For the text-containing cell, return its midpoint in [x, y] coordinate format. 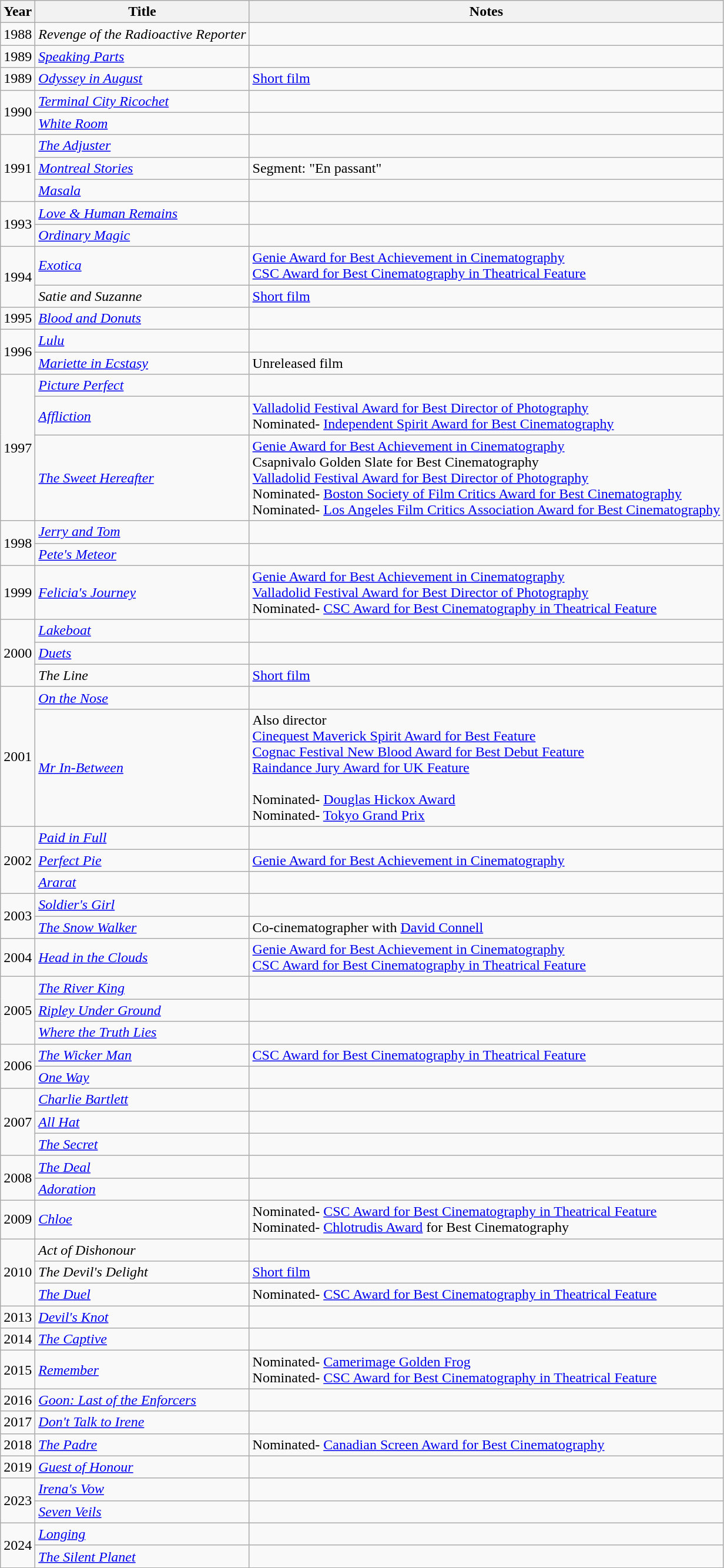
The River King [142, 988]
Guest of Honour [142, 1467]
Where the Truth Lies [142, 1033]
2000 [18, 653]
Odyssey in August [142, 79]
Felicia's Journey [142, 592]
Segment: "En passant" [487, 168]
Remember [142, 1369]
CSC Award for Best Cinematography in Theatrical Feature [487, 1055]
Montreal Stories [142, 168]
1991 [18, 168]
Mariette in Ecstasy [142, 363]
2002 [18, 860]
2014 [18, 1339]
Exotica [142, 266]
Jerry and Tom [142, 532]
Revenge of the Radioactive Reporter [142, 34]
Adoration [142, 1189]
2001 [18, 756]
Blood and Donuts [142, 319]
2023 [18, 1500]
Nominated- CSC Award for Best Cinematography in Theatrical FeatureNominated- Chlotrudis Award for Best Cinematography [487, 1219]
Nominated- CSC Award for Best Cinematography in Theatrical Feature [487, 1295]
Ordinary Magic [142, 235]
White Room [142, 123]
2005 [18, 1010]
Title [142, 12]
Year [18, 12]
The Padre [142, 1445]
Irena's Vow [142, 1489]
The Deal [142, 1167]
Charlie Bartlett [142, 1100]
Genie Award for Best Achievement in Cinematography [487, 860]
Paid in Full [142, 837]
The Duel [142, 1295]
The Line [142, 675]
1988 [18, 34]
Act of Dishonour [142, 1250]
2015 [18, 1369]
2013 [18, 1317]
Mr In-Between [142, 768]
Ripley Under Ground [142, 1010]
Masala [142, 190]
Ararat [142, 883]
Notes [487, 12]
2024 [18, 1545]
Pete's Meteor [142, 554]
Co-cinematographer with David Connell [487, 927]
Goon: Last of the Enforcers [142, 1400]
Duets [142, 653]
The Captive [142, 1339]
Unreleased film [487, 363]
On the Nose [142, 698]
2016 [18, 1400]
Terminal City Ricochet [142, 101]
Picture Perfect [142, 386]
All Hat [142, 1122]
Longing [142, 1534]
The Secret [142, 1144]
Satie and Suzanne [142, 296]
2008 [18, 1178]
Head in the Clouds [142, 958]
Love & Human Remains [142, 213]
2010 [18, 1272]
Valladolid Festival Award for Best Director of PhotographyNominated- Independent Spirit Award for Best Cinematography [487, 416]
The Silent Planet [142, 1556]
The Sweet Hereafter [142, 478]
Seven Veils [142, 1512]
One Way [142, 1077]
2004 [18, 958]
Nominated- Camerimage Golden FrogNominated- CSC Award for Best Cinematography in Theatrical Feature [487, 1369]
1990 [18, 112]
Lakeboat [142, 631]
1994 [18, 276]
Affliction [142, 416]
1998 [18, 543]
2018 [18, 1445]
Speaking Parts [142, 56]
2017 [18, 1422]
Soldier's Girl [142, 905]
1999 [18, 592]
The Snow Walker [142, 927]
2019 [18, 1467]
2009 [18, 1219]
2003 [18, 916]
1993 [18, 224]
1996 [18, 352]
2007 [18, 1122]
Nominated- Canadian Screen Award for Best Cinematography [487, 1445]
The Adjuster [142, 146]
The Wicker Man [142, 1055]
Lulu [142, 341]
Don't Talk to Irene [142, 1422]
The Devil's Delight [142, 1272]
Chloe [142, 1219]
Perfect Pie [142, 860]
Devil's Knot [142, 1317]
1995 [18, 319]
2006 [18, 1066]
1997 [18, 448]
